From the cell containing the given text, extract its center point as [X, Y] coordinate. 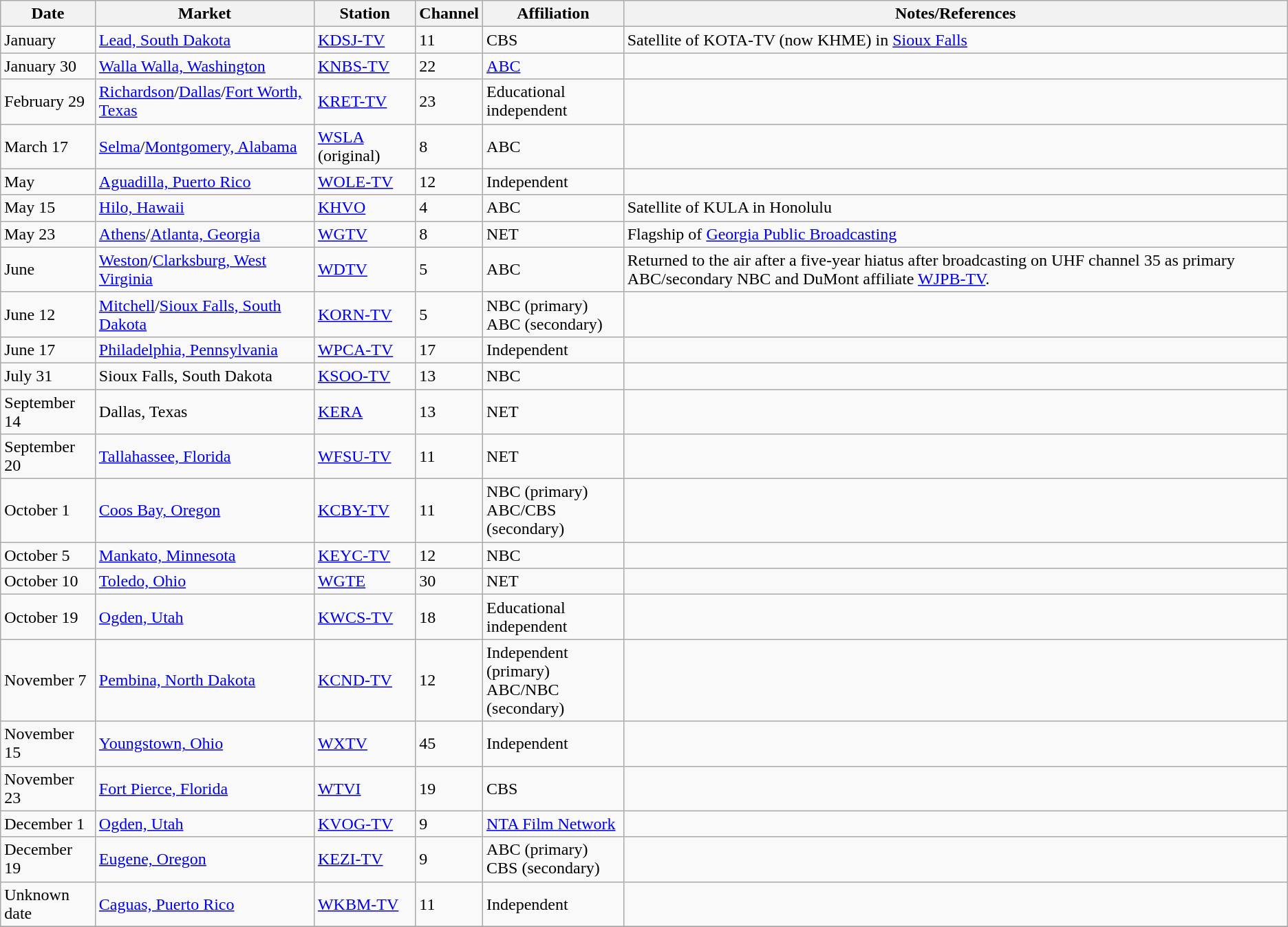
Date [48, 14]
Fort Pierce, Florida [204, 789]
Eugene, Oregon [204, 859]
23 [449, 102]
KERA [365, 412]
KWCS-TV [365, 617]
Pembina, North Dakota [204, 680]
WGTE [365, 582]
June [48, 270]
Caguas, Puerto Rico [204, 904]
WPCA-TV [365, 350]
Tallahassee, Florida [204, 457]
Toledo, Ohio [204, 582]
WGTV [365, 234]
Lead, South Dakota [204, 40]
Selma/Montgomery, Alabama [204, 146]
Affiliation [553, 14]
KSOO-TV [365, 376]
October 10 [48, 582]
ABC (primary) CBS (secondary) [553, 859]
Philadelphia, Pennsylvania [204, 350]
KORN-TV [365, 314]
December 19 [48, 859]
Walla Walla, Washington [204, 66]
January 30 [48, 66]
KHVO [365, 208]
Flagship of Georgia Public Broadcasting [955, 234]
November 15 [48, 743]
Aguadilla, Puerto Rico [204, 182]
May [48, 182]
Channel [449, 14]
WKBM-TV [365, 904]
KRET-TV [365, 102]
17 [449, 350]
December 1 [48, 824]
May 23 [48, 234]
Athens/Atlanta, Georgia [204, 234]
Hilo, Hawaii [204, 208]
WFSU-TV [365, 457]
19 [449, 789]
WOLE-TV [365, 182]
18 [449, 617]
NBC (primary) ABC (secondary) [553, 314]
March 17 [48, 146]
June 12 [48, 314]
WTVI [365, 789]
October 19 [48, 617]
Dallas, Texas [204, 412]
NTA Film Network [553, 824]
September 14 [48, 412]
NBC (primary) ABC/CBS (secondary) [553, 511]
Satellite of KULA in Honolulu [955, 208]
February 29 [48, 102]
Sioux Falls, South Dakota [204, 376]
Coos Bay, Oregon [204, 511]
Satellite of KOTA-TV (now KHME) in Sioux Falls [955, 40]
KCND-TV [365, 680]
30 [449, 582]
Returned to the air after a five-year hiatus after broadcasting on UHF channel 35 as primary ABC/secondary NBC and DuMont affiliate WJPB-TV. [955, 270]
October 1 [48, 511]
22 [449, 66]
July 31 [48, 376]
4 [449, 208]
Independent (primary) ABC/NBC (secondary) [553, 680]
KCBY-TV [365, 511]
June 17 [48, 350]
WXTV [365, 743]
KDSJ-TV [365, 40]
WDTV [365, 270]
Richardson/Dallas/Fort Worth, Texas [204, 102]
Mankato, Minnesota [204, 555]
November 7 [48, 680]
January [48, 40]
Station [365, 14]
May 15 [48, 208]
Unknown date [48, 904]
Weston/Clarksburg, West Virginia [204, 270]
Notes/References [955, 14]
Mitchell/Sioux Falls, South Dakota [204, 314]
KNBS-TV [365, 66]
Youngstown, Ohio [204, 743]
KEZI-TV [365, 859]
October 5 [48, 555]
Market [204, 14]
November 23 [48, 789]
45 [449, 743]
September 20 [48, 457]
WSLA (original) [365, 146]
KVOG-TV [365, 824]
KEYC-TV [365, 555]
